Extract the [X, Y] coordinate from the center of the cell holding the provided text.  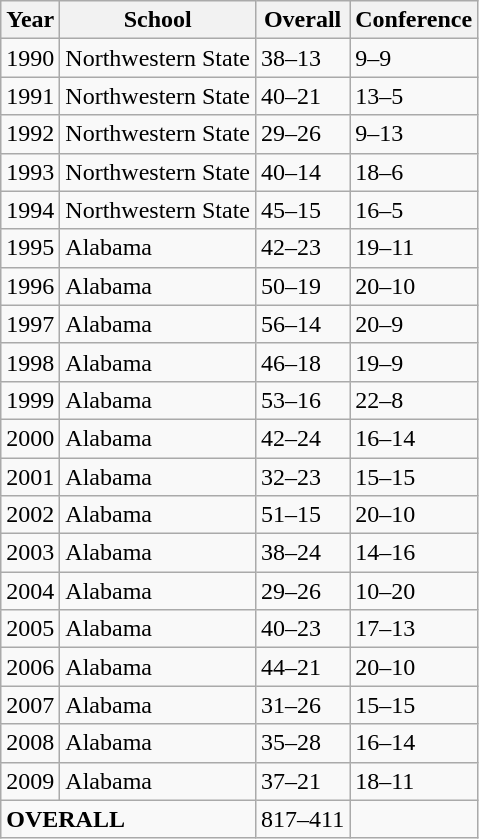
18–11 [414, 781]
9–13 [414, 134]
2005 [30, 629]
53–16 [302, 400]
13–5 [414, 96]
OVERALL [128, 819]
42–23 [302, 248]
45–15 [302, 210]
35–28 [302, 743]
1997 [30, 324]
1993 [30, 172]
2007 [30, 705]
51–15 [302, 515]
16–5 [414, 210]
1992 [30, 134]
1999 [30, 400]
44–21 [302, 667]
2000 [30, 438]
2001 [30, 477]
2006 [30, 667]
38–24 [302, 553]
2008 [30, 743]
20–9 [414, 324]
18–6 [414, 172]
40–23 [302, 629]
1994 [30, 210]
19–9 [414, 362]
19–11 [414, 248]
17–13 [414, 629]
10–20 [414, 591]
32–23 [302, 477]
56–14 [302, 324]
38–13 [302, 58]
50–19 [302, 286]
22–8 [414, 400]
31–26 [302, 705]
Overall [302, 20]
9–9 [414, 58]
2004 [30, 591]
1991 [30, 96]
46–18 [302, 362]
40–21 [302, 96]
1998 [30, 362]
1996 [30, 286]
37–21 [302, 781]
1995 [30, 248]
2002 [30, 515]
42–24 [302, 438]
Conference [414, 20]
2003 [30, 553]
14–16 [414, 553]
1990 [30, 58]
School [158, 20]
817–411 [302, 819]
Year [30, 20]
2009 [30, 781]
40–14 [302, 172]
